Output the (X, Y) coordinate of the center of the cell containing the given text.  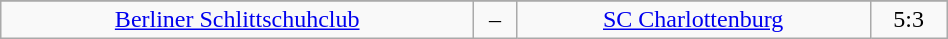
SC Charlottenburg (693, 20)
– (496, 20)
Berliner Schlittschuhclub (238, 20)
5:3 (908, 20)
